Locate the cell with the specified text and output its [X, Y] center coordinate. 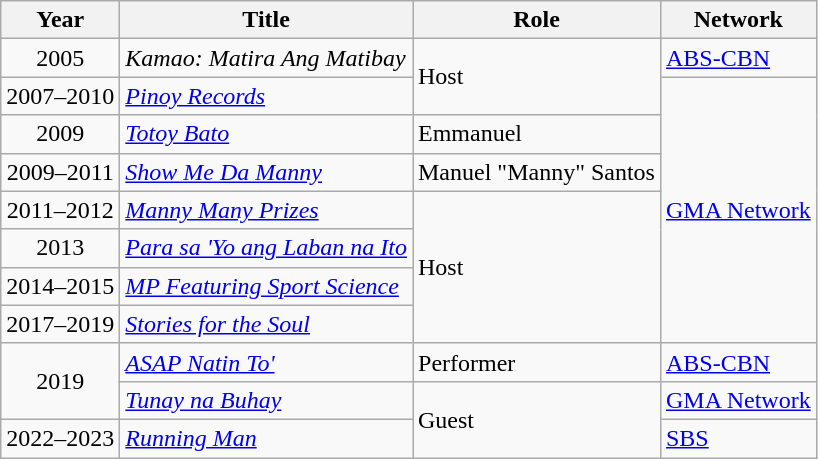
Totoy Bato [266, 134]
Stories for the Soul [266, 324]
Manny Many Prizes [266, 210]
MP Featuring Sport Science [266, 286]
2009 [60, 134]
Guest [536, 419]
Emmanuel [536, 134]
Network [738, 20]
2017–2019 [60, 324]
2007–2010 [60, 96]
Show Me Da Manny [266, 172]
2005 [60, 58]
2011–2012 [60, 210]
ASAP Natin To' [266, 362]
Kamao: Matira Ang Matibay [266, 58]
2009–2011 [60, 172]
2013 [60, 248]
2022–2023 [60, 438]
Tunay na Buhay [266, 400]
Pinoy Records [266, 96]
Manuel "Manny" Santos [536, 172]
Performer [536, 362]
SBS [738, 438]
Year [60, 20]
2019 [60, 381]
Running Man [266, 438]
Title [266, 20]
Para sa 'Yo ang Laban na Ito [266, 248]
Role [536, 20]
2014–2015 [60, 286]
